Determine the (X, Y) coordinate at the center of the cell enclosing the given text.  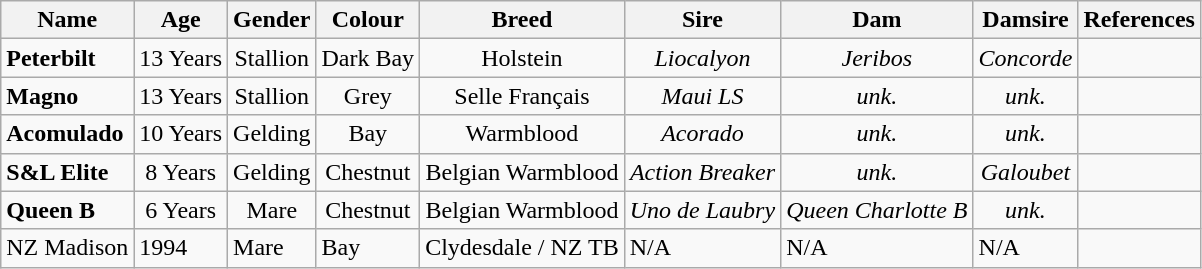
6 Years (181, 210)
Magno (68, 96)
Damsire (1026, 20)
NZ Madison (68, 248)
Warmblood (522, 134)
Selle Français (522, 96)
Acomulado (68, 134)
Action Breaker (702, 172)
S&L Elite (68, 172)
Peterbilt (68, 58)
Uno de Laubry (702, 210)
Sire (702, 20)
Queen Charlotte B (877, 210)
Age (181, 20)
Queen B (68, 210)
Dark Bay (368, 58)
1994 (181, 248)
Jeribos (877, 58)
Grey (368, 96)
10 Years (181, 134)
Clydesdale / NZ TB (522, 248)
Colour (368, 20)
Gender (272, 20)
Liocalyon (702, 58)
Galoubet (1026, 172)
Dam (877, 20)
Holstein (522, 58)
Name (68, 20)
Acorado (702, 134)
Maui LS (702, 96)
Breed (522, 20)
8 Years (181, 172)
References (1140, 20)
Concorde (1026, 58)
